Search for the cell housing the specified text and yield its [x, y] center coordinate. 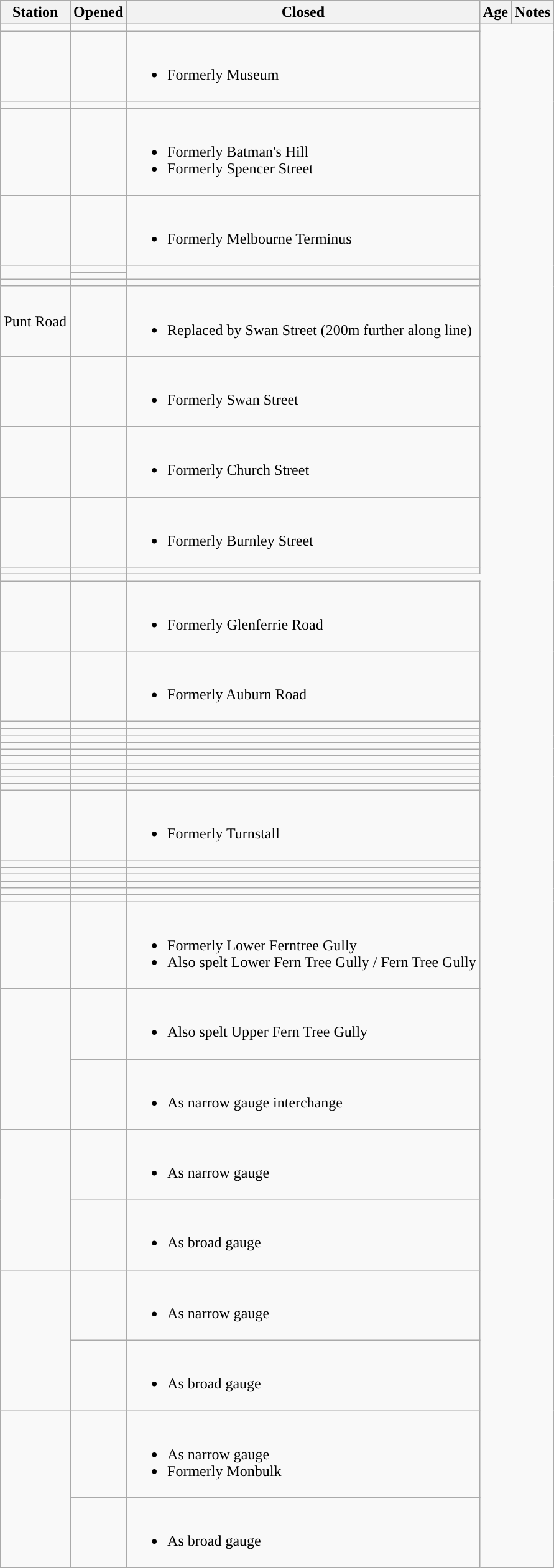
As narrow gaugeFormerly Monbulk [303, 1454]
Opened [98, 12]
Station [35, 12]
Formerly Batman's HillFormerly Spencer Street [303, 152]
Age [495, 12]
Formerly Church Street [303, 461]
Formerly Burnley Street [303, 532]
Formerly Auburn Road [303, 686]
As narrow gauge interchange [303, 1094]
Punt Road [35, 321]
Formerly Melbourne Terminus [303, 230]
Notes [532, 12]
Also spelt Upper Fern Tree Gully [303, 1024]
Closed [303, 12]
Formerly Turnstall [303, 825]
Formerly Swan Street [303, 392]
Formerly Lower Ferntree GullyAlso spelt Lower Fern Tree Gully / Fern Tree Gully [303, 945]
Formerly Museum [303, 66]
Formerly Glenferrie Road [303, 617]
Replaced by Swan Street (200m further along line) [303, 321]
